Identify which cell holds the provided text, then report its (x, y) central coordinate. 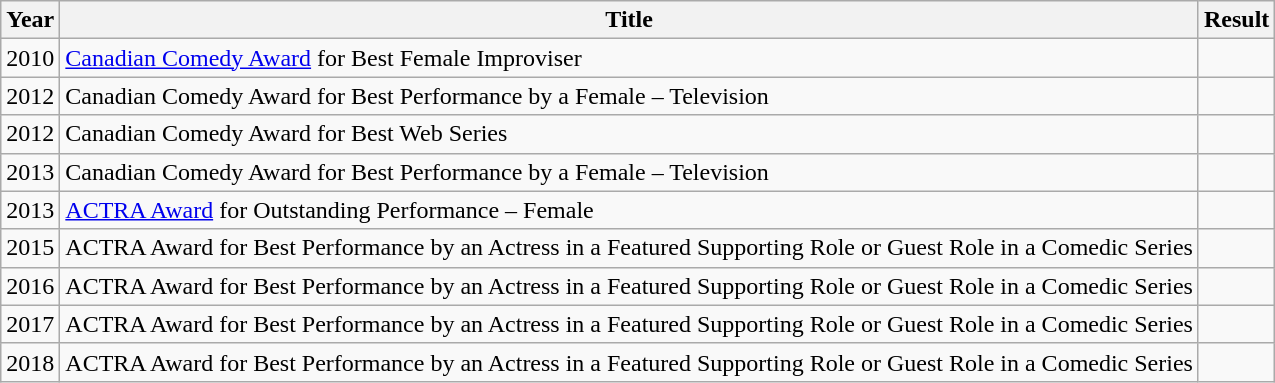
2016 (30, 286)
Year (30, 20)
Canadian Comedy Award for Best Female Improviser (630, 58)
2017 (30, 324)
2015 (30, 248)
2018 (30, 362)
Result (1236, 20)
ACTRA Award for Outstanding Performance – Female (630, 210)
2010 (30, 58)
Title (630, 20)
Canadian Comedy Award for Best Web Series (630, 134)
